Return the (x, y) coordinate for the center point of the cell that contains the specified text.  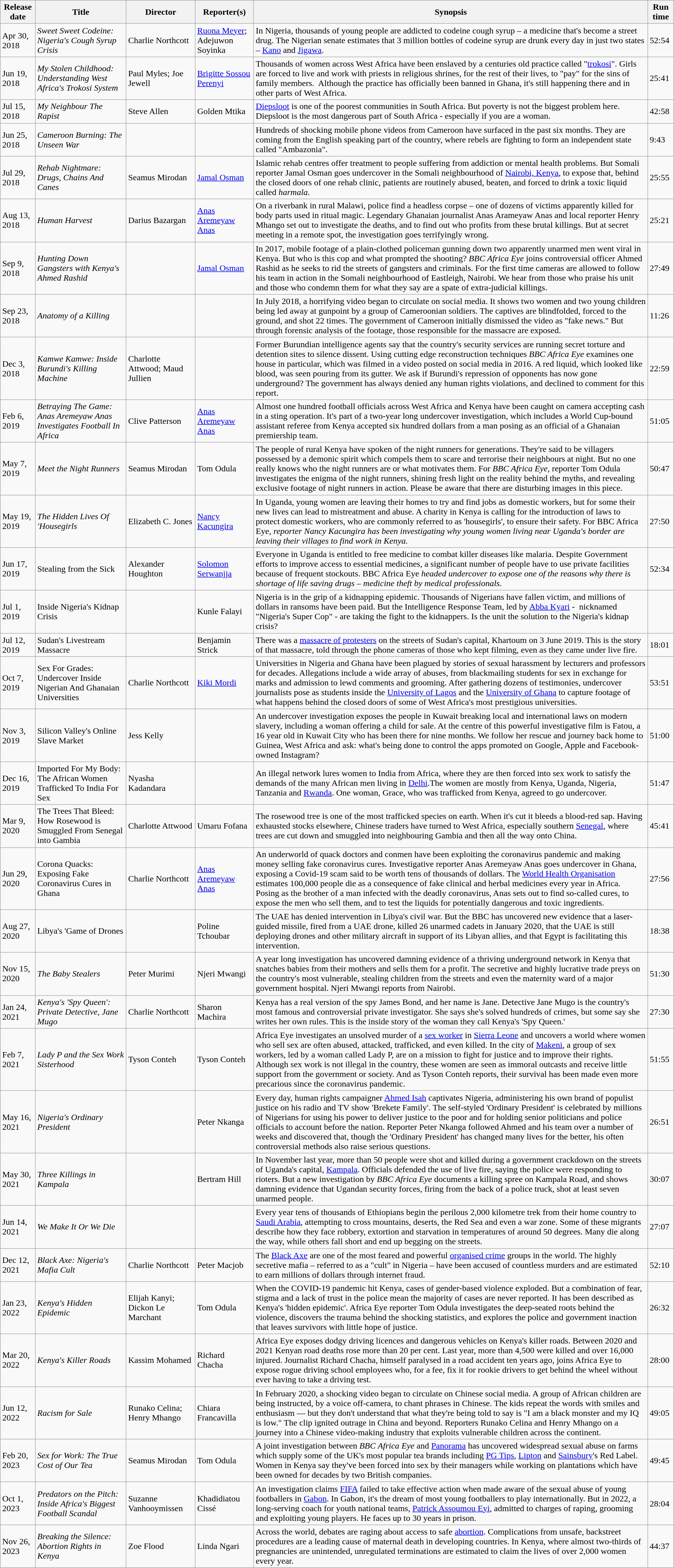
Ruona Meyer; Adejuwon Soyinka (224, 40)
49:45 (661, 1461)
Sep 23, 2018 (18, 316)
26:51 (661, 1122)
Feb 20, 2023 (18, 1461)
My Stolen Childhood: Understanding West Africa's Trokosi System (81, 78)
The Baby Stealers (81, 974)
Cameroon Burning: The Unseen War (81, 140)
Zoe Flood (161, 1546)
Oct 7, 2019 (18, 683)
May 19, 2019 (18, 521)
Jul 12, 2019 (18, 645)
51:05 (661, 421)
Peter Murimi (161, 974)
Nigeria's Ordinary President (81, 1122)
Aug 27, 2020 (18, 931)
18:01 (661, 645)
Nov 15, 2020 (18, 974)
Elijah Kanyi; Dickon Le Marchant (161, 1308)
Alexander Houghton (161, 569)
50:47 (661, 468)
Black Axe: Nigeria's Mafia Cult (81, 1265)
Nancy Kacungira (224, 521)
Kenya's 'Spy Queen': Private Detective, Jane Mugo (81, 1012)
26:32 (661, 1308)
Synopsis (451, 12)
Lady P and the Sex Work Sisterhood (81, 1059)
Nov 26, 2023 (18, 1546)
Jan 24, 2021 (18, 1012)
Betraying The Game: Anas Aremeyaw Anas Investigates Football In Africa (81, 421)
Golden Mtika (224, 112)
Jun 14, 2021 (18, 1227)
25:55 (661, 178)
Umaru Fofana (224, 826)
Kassim Mohamed (161, 1360)
Clive Patterson (161, 421)
Aug 13, 2018 (18, 220)
Linda Ngari (224, 1546)
Suzanne Vanhooymissen (161, 1503)
The Trees That Bleed: How Rosewood is Smuggled From Senegal into Gambia (81, 826)
Benjamin Strick (224, 645)
Jun 17, 2019 (18, 569)
Elizabeth C. Jones (161, 521)
Hunting Down Gangsters with Kenya's Ahmed Rashid (81, 268)
25:41 (661, 78)
51:55 (661, 1059)
The Hidden Lives Of 'Housegirls (81, 521)
51:30 (661, 974)
Sex For Grades: Undercover Inside Nigerian And Ghanaian Universities (81, 683)
Nyasha Kadandara (161, 783)
27:49 (661, 268)
Rehab Nightmare: Drugs, Chains And Canes (81, 178)
Poline Tchoubar (224, 931)
Sudan's Livestream Massacre (81, 645)
51:47 (661, 783)
51:00 (661, 735)
18:38 (661, 931)
Nov 3, 2019 (18, 735)
Richard Chacha (224, 1360)
Khadidiatou Cissé (224, 1503)
Chiara Francavilla (224, 1413)
Sweet Sweet Codeine: Nigeria's Cough Syrup Crisis (81, 40)
Feb 6, 2019 (18, 421)
Peter Nkanga (224, 1122)
45:41 (661, 826)
May 16, 2021 (18, 1122)
Njeri Mwangi (224, 974)
Sharon Machira (224, 1012)
Sex for Work: The True Cost of Our Tea (81, 1461)
Paul Myles; Joe Jewell (161, 78)
Jul 29, 2018 (18, 178)
Oct 1, 2023 (18, 1503)
11:26 (661, 316)
Imported For My Body: The African Women Trafficked To India For Sex (81, 783)
Kiki Mordi (224, 683)
Sep 9, 2018 (18, 268)
Charlotte Attwood; Maud Jullien (161, 368)
Reporter(s) (224, 12)
9:43 (661, 140)
Jess Kelly (161, 735)
42:58 (661, 112)
49:05 (661, 1413)
My Neighbour The Rapist (81, 112)
Predators on the Pitch: Inside Africa's Biggest Football Scandal (81, 1503)
Stealing from the Sick (81, 569)
May 7, 2019 (18, 468)
53:51 (661, 683)
Jun 19, 2018 (18, 78)
22:59 (661, 368)
Racism for Sale (81, 1413)
Release date (18, 12)
Mar 20, 2022 (18, 1360)
Silicon Valley's Online Slave Market (81, 735)
Bertram Hill (224, 1179)
Jun 25, 2018 (18, 140)
Director (161, 12)
Charlotte Attwood (161, 826)
52:54 (661, 40)
Kamwe Kamwe: Inside Burundi's Killing Machine (81, 368)
Title (81, 12)
Anatomy of a Killing (81, 316)
27:30 (661, 1012)
25:21 (661, 220)
Runako Celina; Henry Mhango (161, 1413)
Jul 1, 2019 (18, 612)
Dec 12, 2021 (18, 1265)
Darius Bazargan (161, 220)
Peter Macjob (224, 1265)
Feb 7, 2021 (18, 1059)
Run time (661, 12)
Jan 23, 2022 (18, 1308)
28:00 (661, 1360)
Jul 15, 2018 (18, 112)
Jun 29, 2020 (18, 879)
Dec 16, 2019 (18, 783)
27:50 (661, 521)
May 30, 2021 (18, 1179)
27:07 (661, 1227)
Mar 9, 2020 (18, 826)
Jun 12, 2022 (18, 1413)
Brigitte Sossou Perenyi (224, 78)
Kunle Falayi (224, 612)
Kenya's Killer Roads (81, 1360)
Steve Allen (161, 112)
Inside Nigeria's Kidnap Crisis (81, 612)
28:04 (661, 1503)
Dec 3, 2018 (18, 368)
52:34 (661, 569)
Breaking the Silence: Abortion Rights in Kenya (81, 1546)
Corona Quacks: Exposing Fake Coronavirus Cures in Ghana (81, 879)
We Make It Or We Die (81, 1227)
Kenya's Hidden Epidemic (81, 1308)
Human Harvest (81, 220)
27:56 (661, 879)
44:37 (661, 1546)
Solomon Serwanjja (224, 569)
52:10 (661, 1265)
30:07 (661, 1179)
Three Killings in Kampala (81, 1179)
Libya's 'Game of Drones (81, 931)
Apr 30, 2018 (18, 40)
Meet the Night Runners (81, 468)
